Find where the given text appears and provide that cell's center as [X, Y] coordinate. 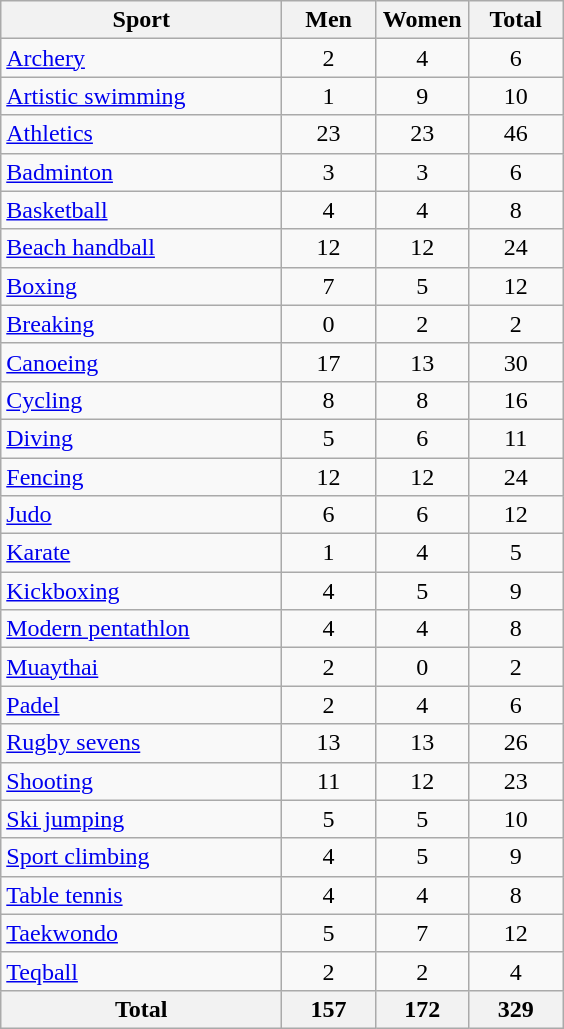
17 [329, 362]
Breaking [142, 324]
157 [329, 1009]
46 [516, 134]
Badminton [142, 172]
Karate [142, 553]
Judo [142, 515]
30 [516, 362]
Teqball [142, 971]
Artistic swimming [142, 96]
Shooting [142, 781]
Men [329, 20]
Archery [142, 58]
Women [422, 20]
172 [422, 1009]
Cycling [142, 400]
Muaythai [142, 667]
16 [516, 400]
Taekwondo [142, 933]
Sport climbing [142, 857]
26 [516, 743]
Modern pentathlon [142, 629]
Beach handball [142, 248]
Kickboxing [142, 591]
Canoeing [142, 362]
329 [516, 1009]
Basketball [142, 210]
Ski jumping [142, 819]
Table tennis [142, 895]
Rugby sevens [142, 743]
Padel [142, 705]
Athletics [142, 134]
Boxing [142, 286]
Diving [142, 438]
Fencing [142, 477]
Sport [142, 20]
